Extract the [x, y] coordinate from the center of the cell holding the provided text.  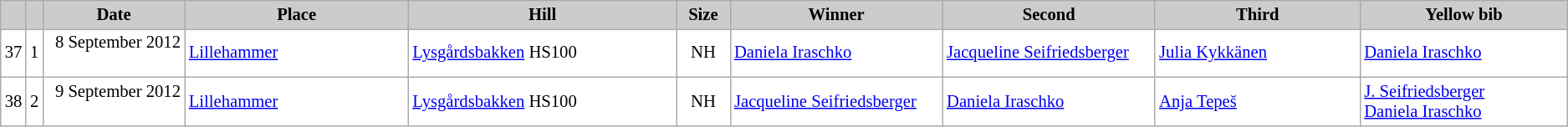
Second [1049, 14]
1 [34, 53]
Julia Kykkänen [1258, 53]
38 [13, 101]
37 [13, 53]
Size [703, 14]
9 September 2012 [114, 101]
8 September 2012 [114, 53]
2 [34, 101]
Hill [542, 14]
Yellow bib [1463, 14]
Place [296, 14]
Third [1258, 14]
J. Seifriedsberger Daniela Iraschko [1463, 101]
Winner [836, 14]
Anja Tepeš [1258, 101]
Date [114, 14]
